Return [X, Y] of the center of cell containing provided text 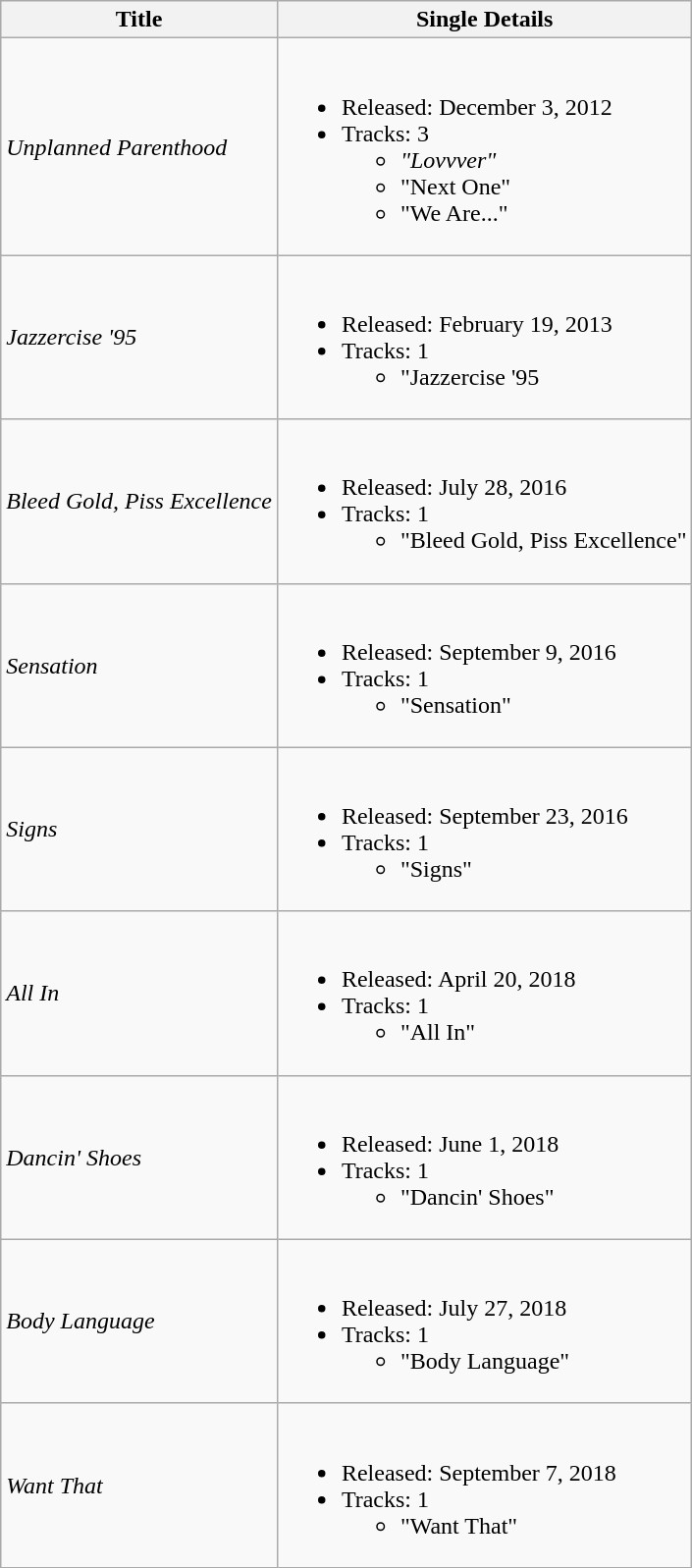
Bleed Gold, Piss Excellence [139, 501]
Released: September 9, 2016Tracks: 1"Sensation" [485, 666]
Released: December 3, 2012Tracks: 3"Lovvver""Next One""We Are..." [485, 147]
Jazzercise '95 [139, 338]
Body Language [139, 1322]
Want That [139, 1485]
Single Details [485, 20]
Title [139, 20]
Released: June 1, 2018Tracks: 1"Dancin' Shoes" [485, 1157]
Dancin' Shoes [139, 1157]
Released: September 7, 2018Tracks: 1"Want That" [485, 1485]
Signs [139, 829]
Released: September 23, 2016Tracks: 1"Signs" [485, 829]
Unplanned Parenthood [139, 147]
Released: July 27, 2018Tracks: 1"Body Language" [485, 1322]
Released: July 28, 2016Tracks: 1"Bleed Gold, Piss Excellence" [485, 501]
Released: February 19, 2013Tracks: 1"Jazzercise '95 [485, 338]
All In [139, 994]
Sensation [139, 666]
Released: April 20, 2018Tracks: 1"All In" [485, 994]
